Identify which cell holds the provided text, then report its (X, Y) central coordinate. 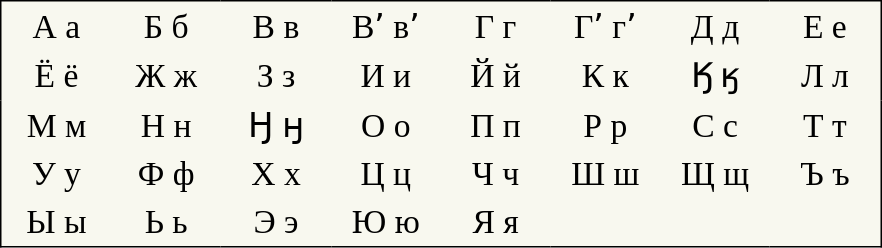
Р р (605, 125)
Вʼ вʼ (386, 26)
Б б (166, 26)
С с (715, 125)
Ё ё (56, 76)
А а (56, 26)
Ш ш (605, 174)
П п (496, 125)
О о (386, 125)
Е е (826, 26)
Н н (166, 125)
З з (276, 76)
Т т (826, 125)
Ю ю (386, 222)
М м (56, 125)
У у (56, 174)
Ь ь (166, 222)
Й й (496, 76)
Ф ф (166, 174)
К к (605, 76)
Гʼ гʼ (605, 26)
Ж ж (166, 76)
Э э (276, 222)
Д д (715, 26)
И и (386, 76)
В в (276, 26)
Ъ ъ (826, 174)
Ӄ ӄ (715, 76)
Х х (276, 174)
Ч ч (496, 174)
Ц ц (386, 174)
Я я (496, 222)
Л л (826, 76)
Ӈ ӈ (276, 125)
Щ щ (715, 174)
Ы ы (56, 222)
Г г (496, 26)
